Return the [X, Y] coordinate for the center point of the cell that contains the specified text.  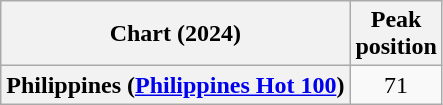
Chart (2024) [176, 34]
Philippines (Philippines Hot 100) [176, 85]
Peakposition [396, 34]
71 [396, 85]
